Output the (x, y) coordinate of the center of the cell containing the given text.  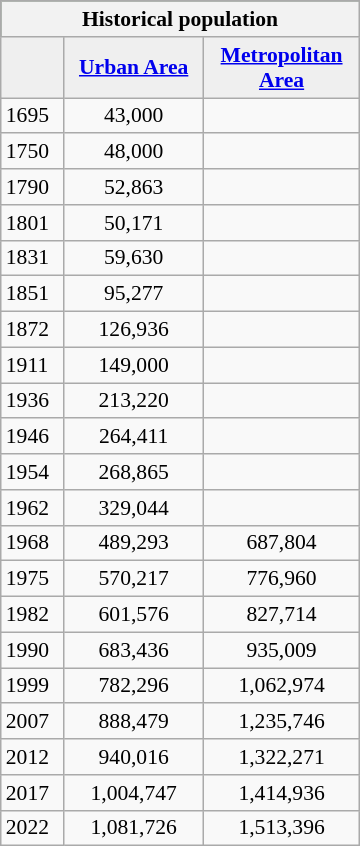
782,296 (133, 686)
1911 (32, 365)
1851 (32, 294)
827,714 (282, 614)
1968 (32, 543)
149,000 (133, 365)
1936 (32, 400)
683,436 (133, 650)
95,277 (133, 294)
935,009 (282, 650)
1982 (32, 614)
1954 (32, 472)
1695 (32, 116)
2017 (32, 792)
1831 (32, 258)
2012 (32, 757)
1990 (32, 650)
1,414,936 (282, 792)
1801 (32, 222)
1,322,271 (282, 757)
940,016 (133, 757)
Urban Area (133, 66)
1790 (32, 187)
48,000 (133, 151)
43,000 (133, 116)
570,217 (133, 579)
50,171 (133, 222)
52,863 (133, 187)
Historical population (180, 19)
1,004,747 (133, 792)
1750 (32, 151)
1,062,974 (282, 686)
213,220 (133, 400)
1872 (32, 329)
687,804 (282, 543)
MetropolitanArea (282, 66)
776,960 (282, 579)
1,235,746 (282, 721)
888,479 (133, 721)
1975 (32, 579)
2007 (32, 721)
268,865 (133, 472)
126,936 (133, 329)
1,513,396 (282, 828)
59,630 (133, 258)
1999 (32, 686)
1,081,726 (133, 828)
1962 (32, 507)
329,044 (133, 507)
489,293 (133, 543)
601,576 (133, 614)
2022 (32, 828)
264,411 (133, 436)
1946 (32, 436)
